Find where the given text appears and provide that cell's center as [X, Y] coordinate. 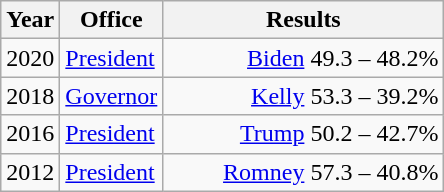
2016 [30, 134]
2020 [30, 58]
Results [304, 20]
2012 [30, 172]
Trump 50.2 – 42.7% [304, 134]
2018 [30, 96]
Kelly 53.3 – 39.2% [304, 96]
Governor [112, 96]
Year [30, 20]
Romney 57.3 – 40.8% [304, 172]
Office [112, 20]
Biden 49.3 – 48.2% [304, 58]
